Detect which cell encompasses the target text, then output its (X, Y) center coordinate. 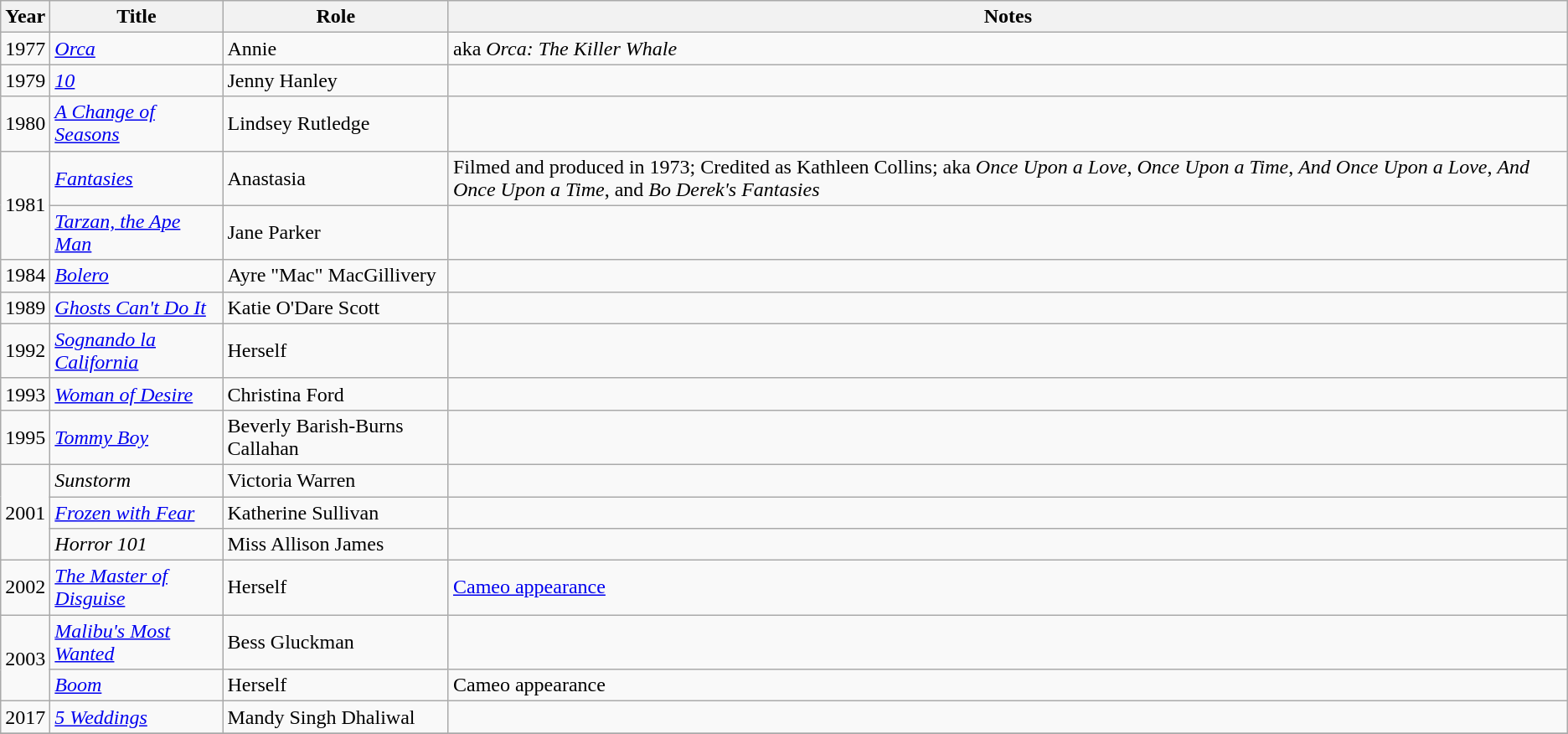
1977 (25, 49)
Horror 101 (137, 545)
Jenny Hanley (335, 80)
Year (25, 17)
1981 (25, 205)
Katherine Sullivan (335, 512)
1989 (25, 308)
10 (137, 80)
Frozen with Fear (137, 512)
1979 (25, 80)
Fantasies (137, 178)
Notes (1008, 17)
Lindsey Rutledge (335, 124)
1995 (25, 437)
A Change of Seasons (137, 124)
aka Orca: The Killer Whale (1008, 49)
Sognando la California (137, 350)
2017 (25, 717)
Victoria Warren (335, 480)
Anastasia (335, 178)
1980 (25, 124)
The Master of Disguise (137, 588)
Mandy Singh Dhaliwal (335, 717)
2001 (25, 512)
Bolero (137, 276)
Title (137, 17)
1993 (25, 394)
Beverly Barish-Burns Callahan (335, 437)
Annie (335, 49)
Ayre "Mac" MacGillivery (335, 276)
Tommy Boy (137, 437)
Boom (137, 685)
2002 (25, 588)
1984 (25, 276)
Woman of Desire (137, 394)
Tarzan, the Ape Man (137, 233)
Role (335, 17)
2003 (25, 659)
Orca (137, 49)
Ghosts Can't Do It (137, 308)
Katie O'Dare Scott (335, 308)
Christina Ford (335, 394)
Sunstorm (137, 480)
5 Weddings (137, 717)
Jane Parker (335, 233)
Bess Gluckman (335, 642)
1992 (25, 350)
Malibu's Most Wanted (137, 642)
Miss Allison James (335, 545)
